Return the [X, Y] coordinate for the center point of the cell that contains the specified text.  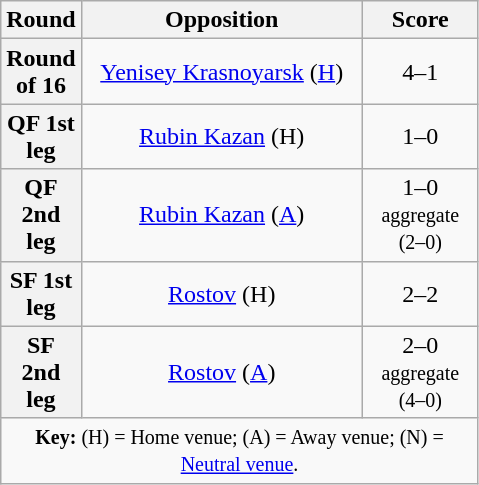
Round [41, 20]
SF 1st leg [41, 294]
1–0 aggregate (2–0) [420, 215]
Round of 16 [41, 72]
SF 2nd leg [41, 372]
QF 1st leg [41, 136]
Rostov (H) [222, 294]
Score [420, 20]
2–2 [420, 294]
Opposition [222, 20]
Yenisey Krasnoyarsk (H) [222, 72]
QF 2nd leg [41, 215]
Rubin Kazan (A) [222, 215]
Rostov (A) [222, 372]
Key: (H) = Home venue; (A) = Away venue; (N) = Neutral venue. [240, 450]
2–0 aggregate (4–0) [420, 372]
Rubin Kazan (H) [222, 136]
1–0 [420, 136]
4–1 [420, 72]
